Identify which cell holds the provided text, then report its [X, Y] central coordinate. 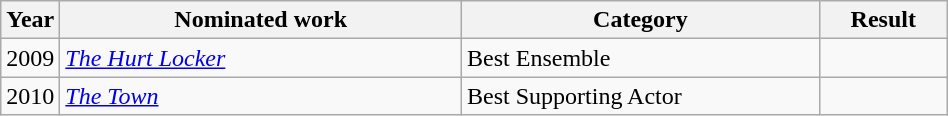
Best Supporting Actor [641, 96]
2009 [30, 58]
The Hurt Locker [261, 58]
Year [30, 20]
Best Ensemble [641, 58]
Result [883, 20]
The Town [261, 96]
Category [641, 20]
2010 [30, 96]
Nominated work [261, 20]
